Extract the [x, y] coordinate from the center of the cell holding the provided text.  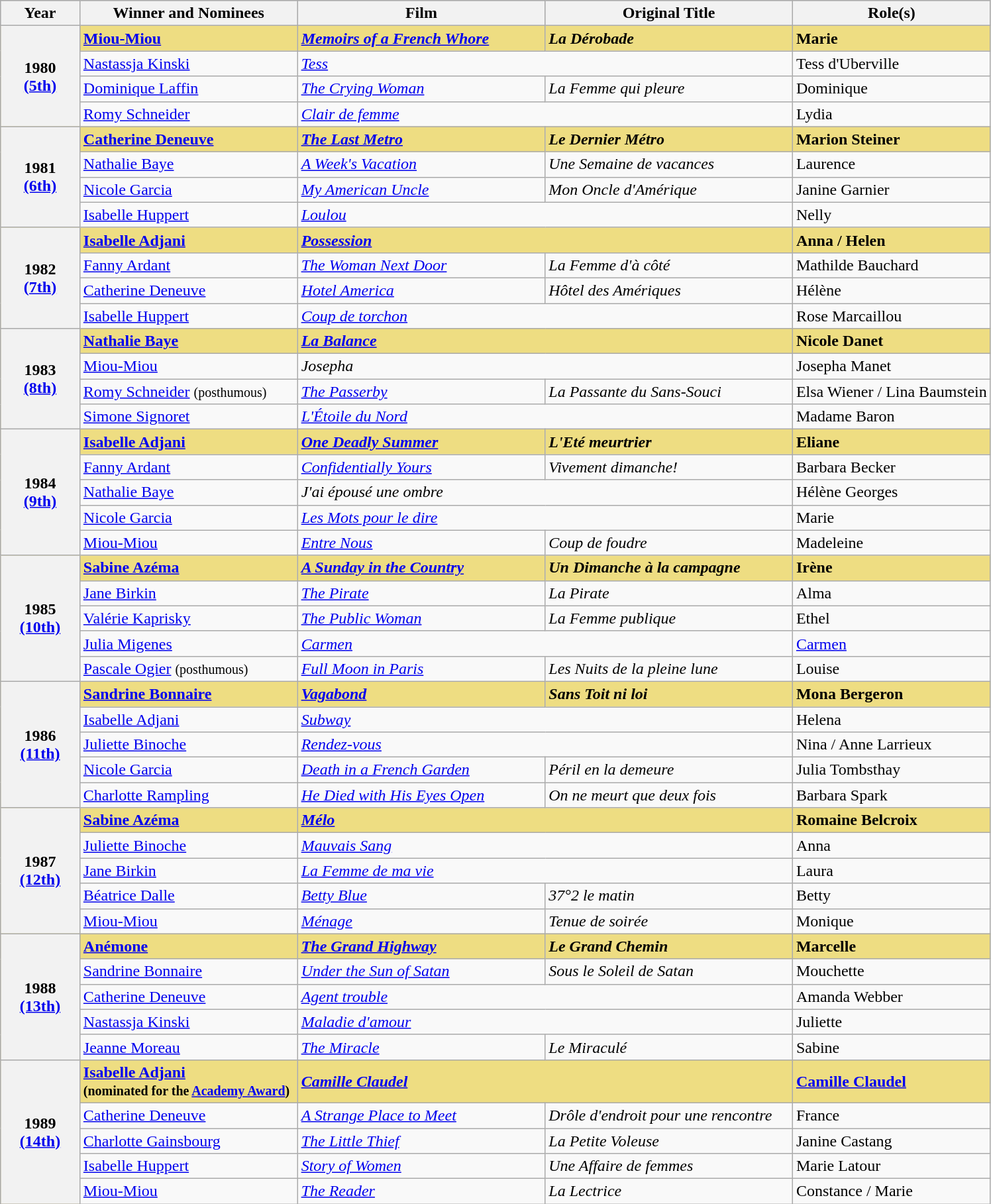
Role(s) [892, 13]
1980(5th) [40, 76]
Ethel [892, 618]
Amanda Webber [892, 997]
Madeleine [892, 543]
1981(6th) [40, 177]
Betty [892, 896]
France [892, 1115]
The Public Woman [421, 618]
Mauvais Sang [545, 846]
Louise [892, 669]
Charlotte Gainsbourg [188, 1140]
Confidentially Yours [421, 467]
Helena [892, 719]
La Dérobade [669, 38]
Vagabond [421, 694]
Maladie d'amour [545, 1022]
La Pirate [669, 593]
The Pirate [421, 593]
Agent trouble [545, 997]
Constance / Marie [892, 1191]
Mélo [545, 820]
Winner and Nominees [188, 13]
1982(7th) [40, 278]
Original Title [669, 13]
Péril en la demeure [669, 770]
Le Dernier Métro [669, 139]
Dominique Laffin [188, 89]
The Reader [421, 1191]
Une Semaine de vacances [669, 164]
Le Grand Chemin [669, 946]
La Balance [545, 341]
Eliane [892, 442]
Tenue de soirée [669, 921]
Irène [892, 568]
The Crying Woman [421, 89]
The Grand Highway [421, 946]
Juliette [892, 1022]
Mouchette [892, 971]
The Little Thief [421, 1140]
La Femme d'à côté [669, 265]
Loulou [545, 215]
Julia Tombsthay [892, 770]
Marion Steiner [892, 139]
Barbara Spark [892, 795]
Full Moon in Paris [421, 669]
A Sunday in the Country [421, 568]
Anna [892, 846]
Un Dimanche à la campagne [669, 568]
Drôle d'endroit pour une rencontre [669, 1115]
Hélène [892, 290]
Les Mots pour le dire [545, 518]
The Woman Next Door [421, 265]
J'ai épousé une ombre [545, 492]
Under the Sun of Satan [421, 971]
Isabelle Adjani(nominated for the Academy Award) [188, 1081]
Anna / Helen [892, 240]
Death in a French Garden [421, 770]
Hotel America [421, 290]
Mon Oncle d'Amérique [669, 190]
Clair de femme [545, 114]
One Deadly Summer [421, 442]
Elsa Wiener / Lina Baumstein [892, 392]
Simone Signoret [188, 417]
Nina / Anne Larrieux [892, 745]
Une Affaire de femmes [669, 1166]
La Passante du Sans-Souci [669, 392]
Janine Castang [892, 1140]
Mona Bergeron [892, 694]
The Miracle [421, 1047]
Story of Women [421, 1166]
A Strange Place to Meet [421, 1115]
Tess [545, 64]
La Femme qui pleure [669, 89]
Romaine Belcroix [892, 820]
Barbara Becker [892, 467]
Marcelle [892, 946]
Laura [892, 871]
Romy Schneider [188, 114]
My American Uncle [421, 190]
La Femme publique [669, 618]
Valérie Kaprisky [188, 618]
Les Nuits de la pleine lune [669, 669]
Dominique [892, 89]
Sabine [892, 1047]
Memoirs of a French Whore [421, 38]
Josepha Manet [892, 366]
Lydia [892, 114]
1988(13th) [40, 997]
1989(14th) [40, 1132]
Marie Latour [892, 1166]
Entre Nous [421, 543]
Charlotte Rampling [188, 795]
1984(9th) [40, 492]
Jeanne Moreau [188, 1047]
Alma [892, 593]
Béatrice Dalle [188, 896]
1986(11th) [40, 744]
Sans Toit ni loi [669, 694]
Madame Baron [892, 417]
Film [421, 13]
Nelly [892, 215]
Josepha [545, 366]
1987(12th) [40, 871]
Coup de torchon [545, 316]
The Passerby [421, 392]
Betty Blue [421, 896]
Romy Schneider (posthumous) [188, 392]
37°2 le matin [669, 896]
On ne meurt que deux fois [669, 795]
La Lectrice [669, 1191]
Anémone [188, 946]
Coup de foudre [669, 543]
1983(8th) [40, 379]
Monique [892, 921]
Tess d'Uberville [892, 64]
Pascale Ogier (posthumous) [188, 669]
La Petite Voleuse [669, 1140]
Hélène Georges [892, 492]
La Femme de ma vie [545, 871]
Mathilde Bauchard [892, 265]
Hôtel des Amériques [669, 290]
Year [40, 13]
1985(10th) [40, 618]
Rendez-vous [545, 745]
L'Eté meurtrier [669, 442]
Vivement dimanche! [669, 467]
Janine Garnier [892, 190]
Possession [545, 240]
L'Étoile du Nord [545, 417]
Sous le Soleil de Satan [669, 971]
Julia Migenes [188, 643]
He Died with His Eyes Open [421, 795]
Subway [545, 719]
The Last Metro [421, 139]
Laurence [892, 164]
A Week's Vacation [421, 164]
Rose Marcaillou [892, 316]
Le Miraculé [669, 1047]
Ménage [421, 921]
Nicole Danet [892, 341]
